Find where the given text appears and provide that cell's center as (X, Y) coordinate. 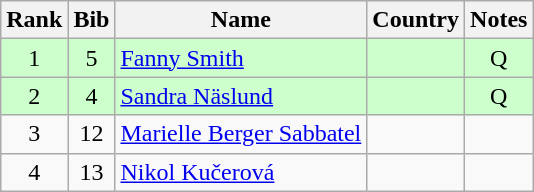
13 (92, 172)
12 (92, 134)
1 (34, 58)
Sandra Näslund (241, 96)
Fanny Smith (241, 58)
2 (34, 96)
Country (416, 20)
Notes (499, 20)
5 (92, 58)
Nikol Kučerová (241, 172)
Marielle Berger Sabbatel (241, 134)
Name (241, 20)
Bib (92, 20)
Rank (34, 20)
3 (34, 134)
